Extract the (x, y) coordinate from the center of the cell holding the provided text.  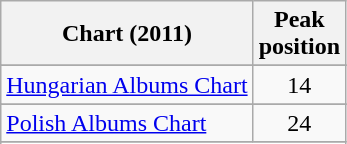
Peakposition (299, 34)
24 (299, 123)
Hungarian Albums Chart (127, 85)
Polish Albums Chart (127, 123)
Chart (2011) (127, 34)
14 (299, 85)
